Capture the cell that displays the provided text and extract its [X, Y] central coordinate. 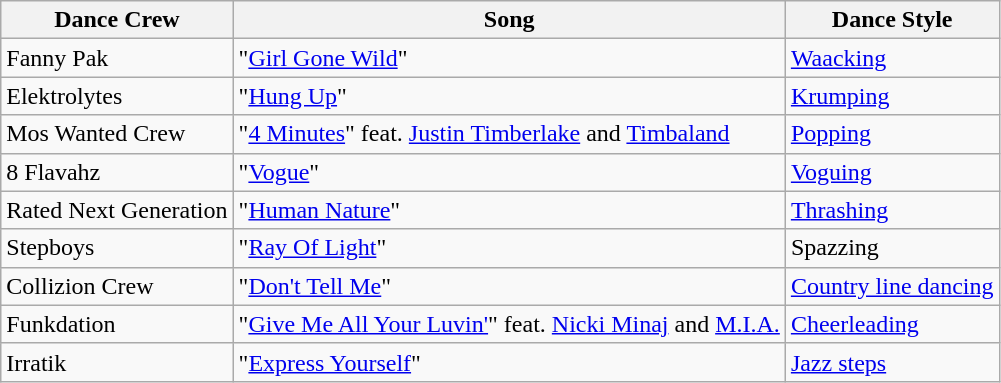
Dance Crew [117, 20]
Dance Style [892, 20]
"Hung Up" [509, 96]
Voguing [892, 172]
Funkdation [117, 324]
Popping [892, 134]
Thrashing [892, 210]
Stepboys [117, 248]
Waacking [892, 58]
Krumping [892, 96]
"Give Me All Your Luvin'" feat. Nicki Minaj and M.I.A. [509, 324]
Spazzing [892, 248]
Elektrolytes [117, 96]
Fanny Pak [117, 58]
Country line dancing [892, 286]
Jazz steps [892, 362]
"Ray Of Light" [509, 248]
"Don't Tell Me" [509, 286]
"Human Nature" [509, 210]
Song [509, 20]
"Vogue" [509, 172]
Mos Wanted Crew [117, 134]
Collizion Crew [117, 286]
8 Flavahz [117, 172]
"Girl Gone Wild" [509, 58]
Cheerleading [892, 324]
"Express Yourself" [509, 362]
Rated Next Generation [117, 210]
Irratik [117, 362]
"4 Minutes" feat. Justin Timberlake and Timbaland [509, 134]
